Detect which cell encompasses the target text, then output its (x, y) center coordinate. 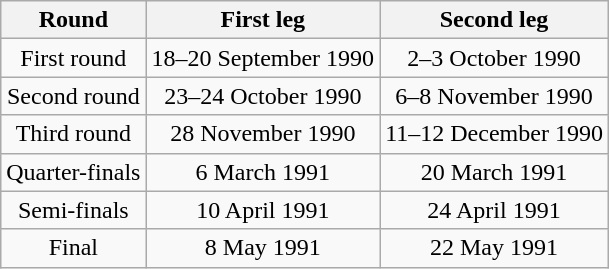
24 April 1991 (494, 210)
Round (74, 20)
2–3 October 1990 (494, 58)
23–24 October 1990 (263, 96)
22 May 1991 (494, 248)
Second round (74, 96)
Semi-finals (74, 210)
11–12 December 1990 (494, 134)
18–20 September 1990 (263, 58)
20 March 1991 (494, 172)
First leg (263, 20)
First round (74, 58)
Quarter-finals (74, 172)
28 November 1990 (263, 134)
Final (74, 248)
8 May 1991 (263, 248)
6 March 1991 (263, 172)
Second leg (494, 20)
6–8 November 1990 (494, 96)
Third round (74, 134)
10 April 1991 (263, 210)
